Search for the cell housing the specified text and yield its (x, y) center coordinate. 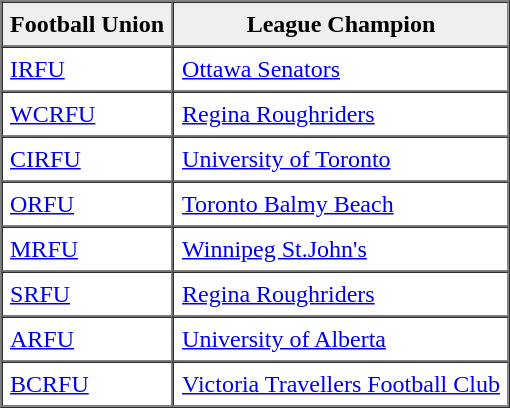
Football Union (87, 24)
MRFU (87, 248)
SRFU (87, 294)
Ottawa Senators (341, 68)
BCRFU (87, 384)
Victoria Travellers Football Club (341, 384)
League Champion (341, 24)
CIRFU (87, 158)
WCRFU (87, 114)
University of Alberta (341, 338)
Toronto Balmy Beach (341, 204)
IRFU (87, 68)
University of Toronto (341, 158)
Winnipeg St.John's (341, 248)
ORFU (87, 204)
ARFU (87, 338)
